Search for the cell housing the specified text and yield its [x, y] center coordinate. 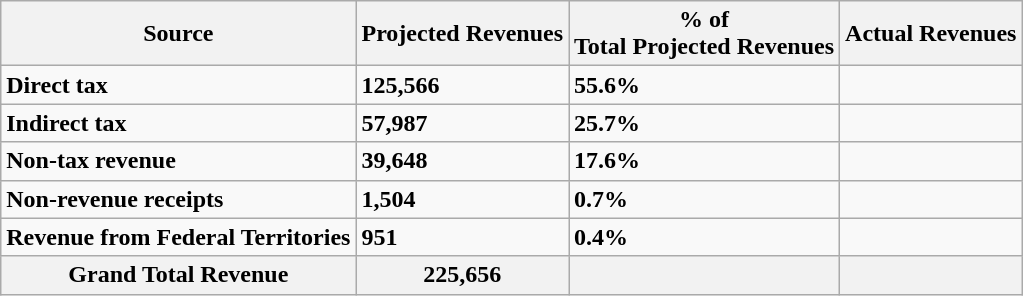
57,987 [462, 123]
Source [178, 34]
Non-revenue receipts [178, 199]
39,648 [462, 161]
225,656 [462, 275]
Direct tax [178, 85]
% of Total Projected Revenues [704, 34]
Projected Revenues [462, 34]
Non-tax revenue [178, 161]
1,504 [462, 199]
0.4% [704, 237]
125,566 [462, 85]
951 [462, 237]
Grand Total Revenue [178, 275]
Indirect tax [178, 123]
17.6% [704, 161]
Actual Revenues [931, 34]
25.7% [704, 123]
Revenue from Federal Territories [178, 237]
55.6% [704, 85]
0.7% [704, 199]
